Find where the given text appears and provide that cell's center as (x, y) coordinate. 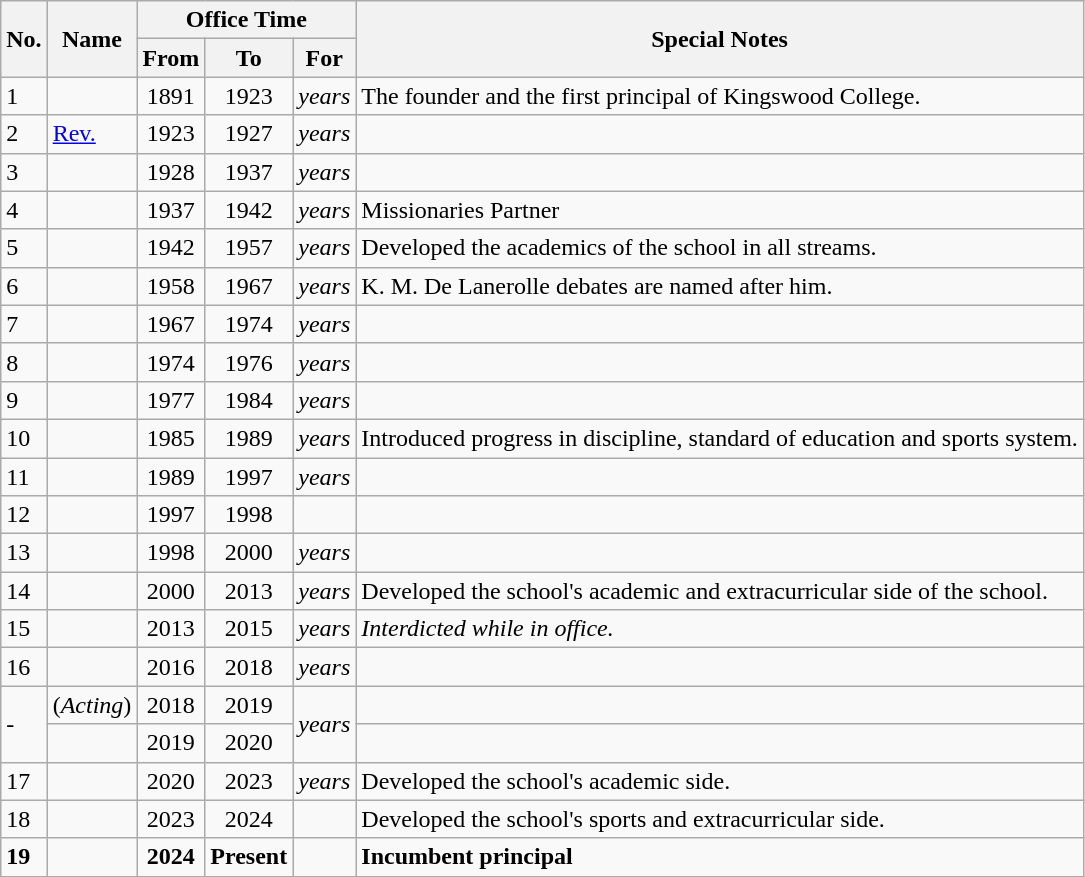
16 (24, 667)
13 (24, 553)
17 (24, 781)
14 (24, 591)
1927 (249, 134)
No. (24, 39)
Developed the academics of the school in all streams. (720, 248)
15 (24, 629)
8 (24, 362)
1957 (249, 248)
4 (24, 210)
11 (24, 477)
1891 (171, 96)
Incumbent principal (720, 857)
1985 (171, 438)
1976 (249, 362)
18 (24, 819)
(Acting) (92, 705)
2016 (171, 667)
For (324, 58)
Developed the school's sports and extracurricular side. (720, 819)
- (24, 724)
Special Notes (720, 39)
19 (24, 857)
Developed the school's academic side. (720, 781)
Office Time (246, 20)
3 (24, 172)
Rev. (92, 134)
6 (24, 286)
The founder and the first principal of Kingswood College. (720, 96)
Introduced progress in discipline, standard of education and sports system. (720, 438)
12 (24, 515)
2 (24, 134)
1958 (171, 286)
1928 (171, 172)
2015 (249, 629)
From (171, 58)
Present (249, 857)
Developed the school's academic and extracurricular side of the school. (720, 591)
7 (24, 324)
1977 (171, 400)
Name (92, 39)
Interdicted while in office. (720, 629)
1984 (249, 400)
5 (24, 248)
10 (24, 438)
9 (24, 400)
K. M. De Lanerolle debates are named after him. (720, 286)
1 (24, 96)
Missionaries Partner (720, 210)
To (249, 58)
